Return [x, y] of the center of cell containing provided text 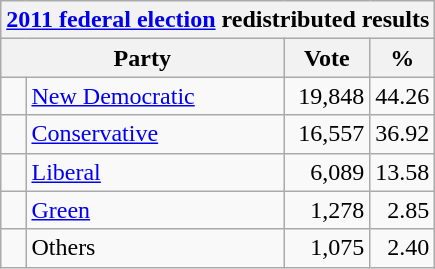
Vote [327, 58]
New Democratic [155, 96]
Liberal [155, 172]
2011 federal election redistributed results [218, 20]
19,848 [327, 96]
Others [155, 248]
1,278 [327, 210]
% [402, 58]
36.92 [402, 134]
13.58 [402, 172]
1,075 [327, 248]
Green [155, 210]
44.26 [402, 96]
16,557 [327, 134]
2.40 [402, 248]
Conservative [155, 134]
6,089 [327, 172]
Party [142, 58]
2.85 [402, 210]
